Find where the given text appears and provide that cell's center as (X, Y) coordinate. 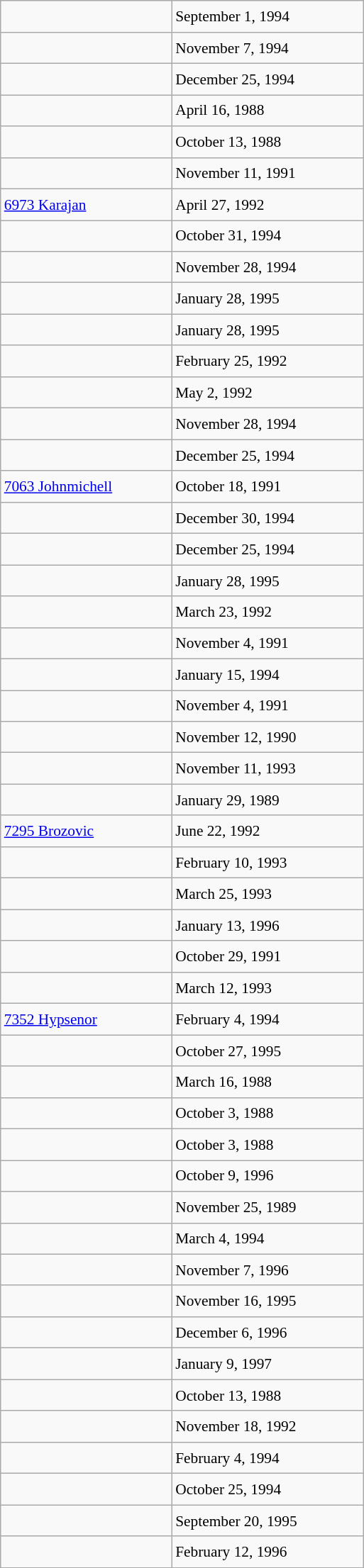
October 25, 1994 (268, 1489)
January 9, 1997 (268, 1364)
April 16, 1988 (268, 111)
7063 Johnmichell (87, 486)
April 27, 1992 (268, 204)
March 16, 1988 (268, 1082)
October 27, 1995 (268, 1051)
6973 Karajan (87, 204)
February 25, 1992 (268, 361)
February 12, 1996 (268, 1552)
November 7, 1994 (268, 47)
7295 Brozovic (87, 831)
December 6, 1996 (268, 1333)
October 9, 1996 (268, 1176)
March 23, 1992 (268, 612)
March 12, 1993 (268, 987)
November 11, 1993 (268, 768)
October 29, 1991 (268, 956)
7352 Hypsenor (87, 1019)
November 12, 1990 (268, 737)
November 16, 1995 (268, 1301)
November 11, 1991 (268, 173)
May 2, 1992 (268, 393)
March 4, 1994 (268, 1238)
November 7, 1996 (268, 1270)
January 15, 1994 (268, 674)
September 1, 1994 (268, 16)
October 18, 1991 (268, 486)
September 20, 1995 (268, 1521)
March 25, 1993 (268, 894)
December 30, 1994 (268, 517)
November 25, 1989 (268, 1207)
June 22, 1992 (268, 831)
January 29, 1989 (268, 800)
October 31, 1994 (268, 236)
November 18, 1992 (268, 1426)
January 13, 1996 (268, 925)
February 10, 1993 (268, 863)
